Detect which cell encompasses the target text, then output its (X, Y) center coordinate. 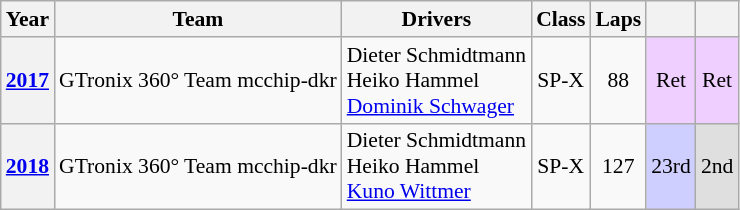
Drivers (436, 19)
88 (618, 80)
2018 (28, 166)
Dieter Schmidtmann Heiko Hammel Dominik Schwager (436, 80)
2017 (28, 80)
Laps (618, 19)
Year (28, 19)
Team (198, 19)
23rd (671, 166)
Dieter Schmidtmann Heiko Hammel Kuno Wittmer (436, 166)
127 (618, 166)
Class (560, 19)
2nd (718, 166)
